Determine the [x, y] coordinate at the center of the cell enclosing the given text.  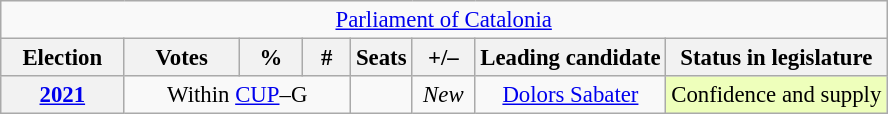
2021 [62, 95]
Leading candidate [570, 58]
Confidence and supply [776, 95]
% [270, 58]
Dolors Sabater [570, 95]
# [327, 58]
Within CUP–G [238, 95]
Status in legislature [776, 58]
Votes [182, 58]
Election [62, 58]
Seats [382, 58]
Parliament of Catalonia [444, 20]
+/– [444, 58]
New [444, 95]
